Capture the cell that displays the provided text and extract its (x, y) central coordinate. 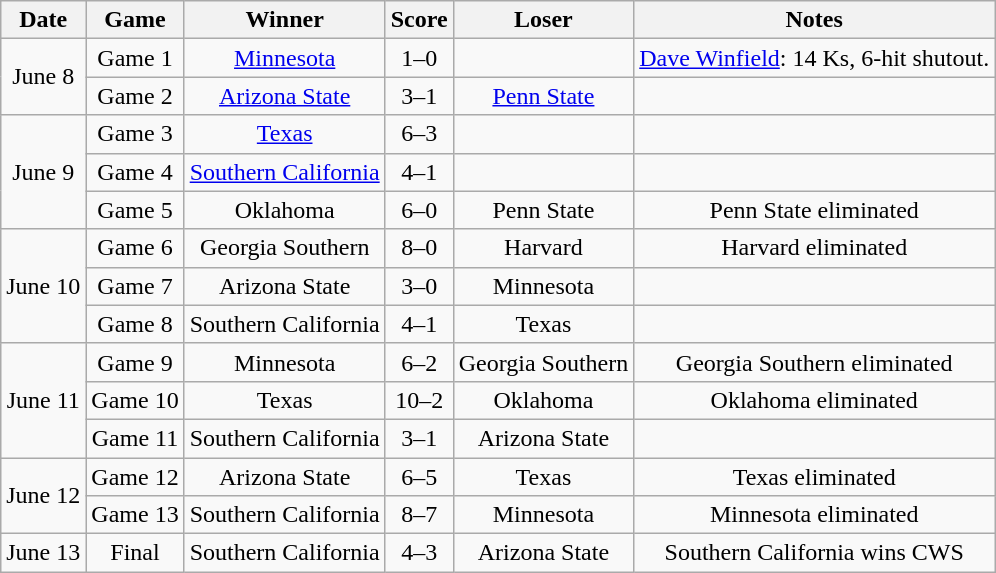
Loser (544, 20)
Game 7 (135, 286)
6–3 (419, 134)
Date (44, 20)
Texas eliminated (814, 477)
Game 8 (135, 324)
Game 12 (135, 477)
June 13 (44, 553)
Game 6 (135, 248)
Oklahoma eliminated (814, 400)
Game 11 (135, 438)
Harvard (544, 248)
6–5 (419, 477)
Game 2 (135, 96)
10–2 (419, 400)
1–0 (419, 58)
4–3 (419, 553)
Game (135, 20)
Game 13 (135, 515)
Penn State eliminated (814, 210)
Winner (284, 20)
Southern California wins CWS (814, 553)
8–0 (419, 248)
Game 9 (135, 362)
Dave Winfield: 14 Ks, 6-hit shutout. (814, 58)
Notes (814, 20)
8–7 (419, 515)
June 8 (44, 77)
Harvard eliminated (814, 248)
June 11 (44, 400)
Game 5 (135, 210)
Game 4 (135, 172)
Minnesota eliminated (814, 515)
6–0 (419, 210)
Game 10 (135, 400)
Game 3 (135, 134)
Final (135, 553)
June 10 (44, 286)
Score (419, 20)
June 12 (44, 496)
3–0 (419, 286)
Georgia Southern eliminated (814, 362)
June 9 (44, 172)
Game 1 (135, 58)
6–2 (419, 362)
